From the cell containing the given text, extract its center point as [X, Y] coordinate. 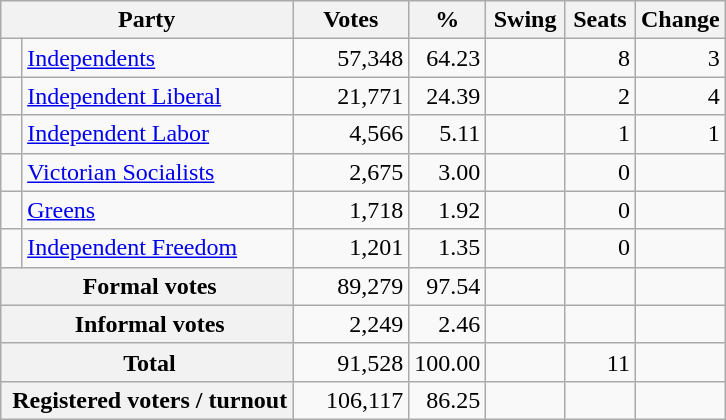
100.00 [448, 362]
Independent Labor [158, 134]
91,528 [351, 362]
2,675 [351, 172]
Votes [351, 20]
Independent Freedom [158, 248]
1,201 [351, 248]
86.25 [448, 400]
Victorian Socialists [158, 172]
1.92 [448, 210]
Greens [158, 210]
4,566 [351, 134]
4 [680, 96]
% [448, 20]
8 [600, 58]
Independent Liberal [158, 96]
Registered voters / turnout [147, 400]
Formal votes [147, 286]
Informal votes [147, 324]
3.00 [448, 172]
64.23 [448, 58]
57,348 [351, 58]
1.35 [448, 248]
Swing [526, 20]
Change [680, 20]
1,718 [351, 210]
2,249 [351, 324]
Party [147, 20]
2 [600, 96]
24.39 [448, 96]
106,117 [351, 400]
11 [600, 362]
2.46 [448, 324]
21,771 [351, 96]
5.11 [448, 134]
Independents [158, 58]
Total [147, 362]
89,279 [351, 286]
97.54 [448, 286]
3 [680, 58]
Seats [600, 20]
